Capture the cell that displays the provided text and extract its [X, Y] central coordinate. 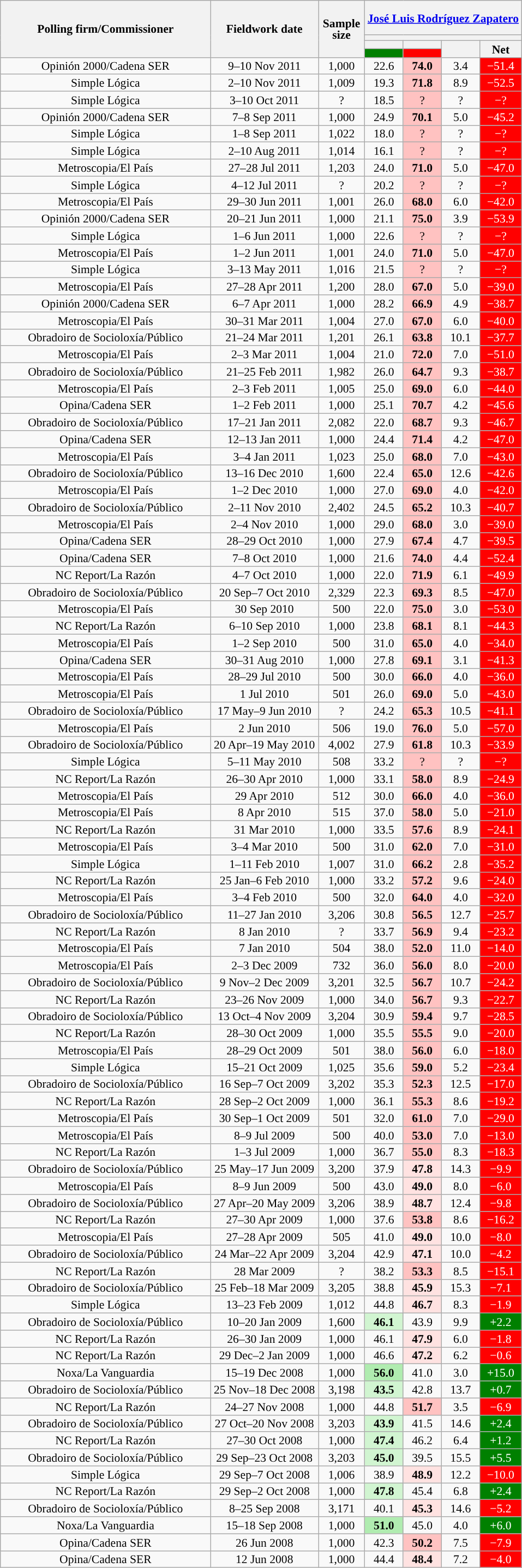
6–10 Sep 2010 [265, 626]
13–23 Feb 2009 [265, 1305]
−52.4 [501, 558]
−46.7 [501, 422]
1,201 [341, 337]
−24.9 [501, 779]
−40.7 [501, 507]
−9.9 [501, 1169]
35.5 [384, 1034]
−52.5 [501, 83]
24 Mar–22 Apr 2009 [265, 1254]
28 Sep–2 Oct 2009 [265, 1101]
15–19 Dec 2008 [265, 1373]
41.5 [422, 1423]
−8.0 [501, 1237]
55.0 [422, 1151]
−35.2 [501, 864]
15.5 [460, 1458]
53.3 [422, 1270]
12 Jun 2008 [265, 1559]
2 Jun 2010 [265, 727]
25 Jan–6 Feb 2010 [265, 880]
−18.3 [501, 1151]
30.8 [384, 915]
21.0 [384, 354]
1 Jul 2010 [265, 693]
6.8 [460, 1492]
7–8 Oct 2010 [265, 558]
33.7 [384, 931]
46.2 [422, 1440]
24.4 [384, 439]
3,202 [341, 1084]
72.0 [422, 354]
1,025 [341, 1068]
47.1 [422, 1254]
7 Jan 2010 [265, 949]
−24.1 [501, 830]
53.0 [422, 1135]
19.0 [384, 727]
30.9 [384, 1016]
64.7 [422, 372]
−6.9 [501, 1407]
−51.0 [501, 354]
55.3 [422, 1101]
8 Jan 2010 [265, 931]
−32.0 [501, 897]
−16.2 [501, 1220]
68.7 [422, 422]
−28.5 [501, 1016]
−5.2 [501, 1508]
48.9 [422, 1474]
30–31 Mar 2011 [265, 321]
−24.2 [501, 982]
9.0 [460, 1034]
35.6 [384, 1068]
47.4 [384, 1440]
42.3 [384, 1542]
−53.0 [501, 608]
40.0 [384, 1135]
8–9 Jun 2009 [265, 1186]
56.5 [422, 915]
29 Apr 2010 [265, 796]
40.1 [384, 1508]
3–10 Oct 2011 [265, 100]
6–7 Apr 2011 [265, 303]
69.3 [422, 592]
42.9 [384, 1254]
34.0 [384, 999]
67.4 [422, 541]
−57.0 [501, 727]
508 [341, 762]
Polling firm/Commissioner [106, 29]
22.3 [384, 592]
1–2 Dec 2010 [265, 491]
−1.9 [501, 1305]
59.0 [422, 1068]
1,023 [341, 456]
63.8 [422, 337]
53.8 [422, 1220]
−19.2 [501, 1101]
69.1 [422, 660]
27–28 Apr 2011 [265, 287]
−44.0 [501, 388]
2–11 Nov 2010 [265, 507]
−37.7 [501, 337]
−1.8 [501, 1339]
4–7 Oct 2010 [265, 575]
2,082 [341, 422]
18.5 [384, 100]
23–26 Nov 2009 [265, 999]
20.2 [384, 184]
44.4 [384, 1559]
−40.0 [501, 321]
13.7 [460, 1389]
28–30 Oct 2009 [265, 1034]
37.0 [384, 812]
28–29 Oct 2009 [265, 1050]
33.5 [384, 830]
2–10 Nov 2011 [265, 83]
51.7 [422, 1407]
17 May–9 Jun 2010 [265, 711]
5–11 May 2010 [265, 762]
71.4 [422, 439]
−4.2 [501, 1254]
29 Sep–23 Oct 2008 [265, 1458]
68.1 [422, 626]
+6.0 [501, 1525]
2–10 Aug 2011 [265, 150]
32.5 [384, 982]
70.1 [422, 117]
37.6 [384, 1220]
−10.0 [501, 1474]
1,203 [341, 168]
+5.5 [501, 1458]
3–4 Jan 2011 [265, 456]
29 Sep–2 Oct 2008 [265, 1492]
2–3 Dec 2009 [265, 965]
48.4 [422, 1559]
1,016 [341, 269]
7.2 [460, 1559]
11–27 Jan 2010 [265, 915]
29 Dec–2 Jan 2009 [265, 1355]
7.5 [460, 1542]
1,007 [341, 864]
+15.0 [501, 1373]
2–3 Mar 2011 [265, 354]
28–29 Jul 2010 [265, 677]
29 Sep–7 Oct 2008 [265, 1474]
1,014 [341, 150]
1,982 [341, 372]
3,171 [341, 1508]
8.1 [460, 626]
27–30 Oct 2008 [265, 1440]
45.4 [422, 1492]
−22.7 [501, 999]
20 Apr–19 May 2010 [265, 745]
−53.9 [501, 219]
18.0 [384, 134]
9.9 [460, 1322]
28 Mar 2009 [265, 1270]
10–20 Jan 2009 [265, 1322]
3.1 [460, 660]
29.0 [384, 524]
15–18 Sep 2008 [265, 1525]
36.1 [384, 1101]
−4.0 [501, 1559]
71.9 [422, 575]
61.0 [422, 1118]
43.5 [384, 1389]
70.7 [422, 406]
52.0 [422, 949]
6.2 [460, 1355]
26.1 [384, 337]
1,009 [341, 83]
26–30 Apr 2010 [265, 779]
8–25 Sep 2008 [265, 1508]
29–30 Jun 2011 [265, 202]
−15.1 [501, 1270]
515 [341, 812]
−18.0 [501, 1050]
36.7 [384, 1151]
−13.0 [501, 1135]
1–2 Jun 2011 [265, 253]
71.8 [422, 83]
−45.6 [501, 406]
−41.1 [501, 711]
22.4 [384, 473]
504 [341, 949]
27–30 Apr 2009 [265, 1220]
59.4 [422, 1016]
12.7 [460, 915]
−31.0 [501, 846]
1,005 [341, 388]
1,006 [341, 1474]
26–30 Jan 2009 [265, 1339]
16 Sep–7 Oct 2009 [265, 1084]
38.8 [384, 1288]
12.6 [460, 473]
7–8 Sep 2011 [265, 117]
5.2 [460, 1068]
14.3 [460, 1169]
1–3 Jul 2009 [265, 1151]
12–13 Jan 2011 [265, 439]
47.2 [422, 1355]
+1.2 [501, 1440]
4.4 [460, 558]
55.5 [422, 1034]
−42.6 [501, 473]
−7.1 [501, 1288]
10.5 [460, 711]
8 Apr 2010 [265, 812]
15–21 Oct 2009 [265, 1068]
30 Sep 2010 [265, 608]
21–25 Feb 2011 [265, 372]
62.0 [422, 846]
3–13 May 2011 [265, 269]
2,329 [341, 592]
28.0 [384, 287]
9.6 [460, 880]
−34.0 [501, 643]
2–4 Nov 2010 [265, 524]
13 Oct–4 Nov 2009 [265, 1016]
47.9 [422, 1339]
3,205 [341, 1288]
−49.9 [501, 575]
57.2 [422, 880]
65.2 [422, 507]
66.2 [422, 864]
16.1 [384, 150]
25 May–17 Jun 2009 [265, 1169]
6.1 [460, 575]
José Luis Rodríguez Zapatero [443, 17]
3,200 [341, 1169]
25 Nov–18 Dec 2008 [265, 1389]
27 Oct–20 Nov 2008 [265, 1423]
66.9 [422, 303]
30 Sep–1 Oct 2009 [265, 1118]
505 [341, 1237]
23.8 [384, 626]
3,201 [341, 982]
+2.2 [501, 1322]
24.2 [384, 711]
9–10 Nov 2011 [265, 65]
48.7 [422, 1203]
1–6 Jun 2011 [265, 236]
45.9 [422, 1288]
21.6 [384, 558]
−44.3 [501, 626]
4–12 Jul 2011 [265, 184]
21.5 [384, 269]
12.4 [460, 1203]
−39.5 [501, 541]
28.2 [384, 303]
46.7 [422, 1305]
−41.3 [501, 660]
42.8 [422, 1389]
3–4 Mar 2010 [265, 846]
24–27 Nov 2008 [265, 1407]
38.2 [384, 1270]
−0.6 [501, 1355]
43.0 [384, 1186]
−21.0 [501, 812]
6.4 [460, 1440]
65.3 [422, 711]
9 Nov–2 Dec 2009 [265, 982]
+0.7 [501, 1389]
8–9 Jul 2009 [265, 1135]
37.9 [384, 1169]
25 Feb–18 Mar 2009 [265, 1288]
3.4 [460, 65]
Sample size [341, 29]
15.3 [460, 1288]
56.9 [422, 931]
76.0 [422, 727]
1–8 Sep 2011 [265, 134]
13–16 Dec 2010 [265, 473]
2.8 [460, 864]
30–31 Aug 2010 [265, 660]
10.7 [460, 982]
512 [341, 796]
27–28 Apr 2009 [265, 1237]
33.1 [384, 779]
−45.2 [501, 117]
26 Jun 2008 [265, 1542]
1–2 Feb 2011 [265, 406]
1–2 Sep 2010 [265, 643]
−51.4 [501, 65]
1,200 [341, 287]
3,198 [341, 1389]
Fieldwork date [265, 29]
51.0 [384, 1525]
−25.7 [501, 915]
17–21 Jan 2011 [265, 422]
35.3 [384, 1084]
−23.4 [501, 1068]
27–28 Jul 2011 [265, 168]
12.2 [460, 1474]
12.5 [460, 1084]
24.5 [384, 507]
1,022 [341, 134]
4.9 [460, 303]
20–21 Jun 2011 [265, 219]
732 [341, 965]
31 Mar 2010 [265, 830]
61.8 [422, 745]
45.3 [422, 1508]
64.0 [422, 897]
−14.0 [501, 949]
4,002 [341, 745]
28–29 Oct 2010 [265, 541]
3.5 [460, 1407]
50.2 [422, 1542]
27 Apr–20 May 2009 [265, 1203]
21–24 Mar 2011 [265, 337]
−6.0 [501, 1186]
−33.9 [501, 745]
57.6 [422, 830]
11.0 [460, 949]
21.1 [384, 219]
3–4 Feb 2010 [265, 897]
−24.0 [501, 880]
Net [501, 49]
36.0 [384, 965]
39.5 [422, 1458]
2,402 [341, 507]
10.1 [460, 337]
2–3 Feb 2011 [265, 388]
52.3 [422, 1084]
25.1 [384, 406]
9.4 [460, 931]
9.7 [460, 1016]
−29.0 [501, 1118]
−7.9 [501, 1542]
3.9 [460, 219]
24.9 [384, 117]
1,012 [341, 1305]
27.8 [384, 660]
−23.2 [501, 931]
1–11 Feb 2010 [265, 864]
20 Sep–7 Oct 2010 [265, 592]
−9.8 [501, 1203]
4.7 [460, 541]
19.3 [384, 83]
506 [341, 727]
−17.0 [501, 1084]
46.6 [384, 1355]
